Return [X, Y] of the center of cell containing provided text 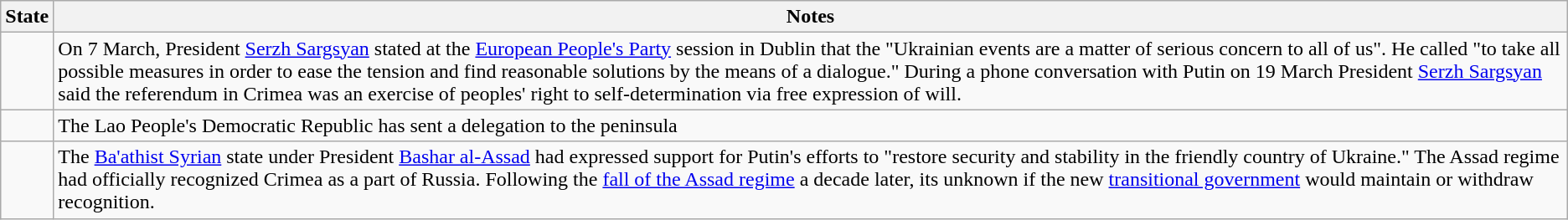
The Lao People's Democratic Republic has sent a delegation to the peninsula [811, 125]
Notes [811, 17]
State [27, 17]
